Pinpoint the cell where the given text exists, returning its (x, y) midpoint coordinate. 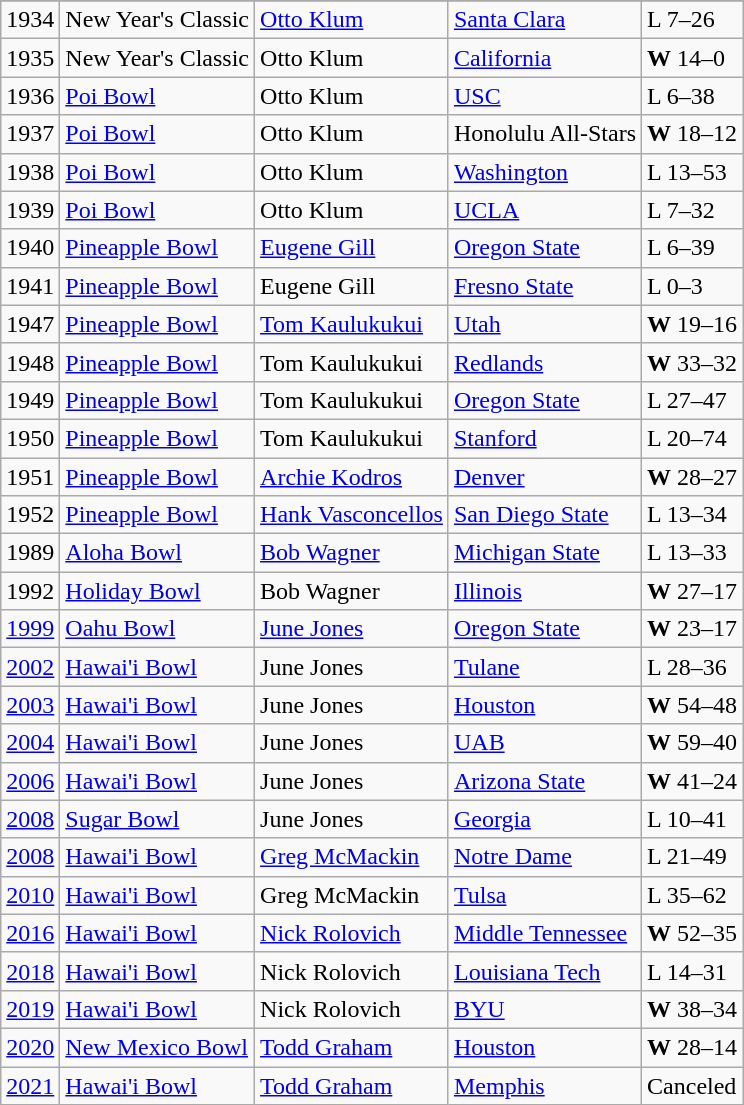
W 28–14 (692, 1047)
W 18–12 (692, 134)
Louisiana Tech (544, 971)
Redlands (544, 362)
Fresno State (544, 286)
1935 (30, 58)
2020 (30, 1047)
1938 (30, 172)
San Diego State (544, 515)
2003 (30, 705)
Middle Tennessee (544, 933)
1992 (30, 591)
UAB (544, 743)
Hank Vasconcellos (352, 515)
Denver (544, 477)
W 41–24 (692, 781)
1952 (30, 515)
1989 (30, 553)
1934 (30, 20)
Tulsa (544, 895)
Arizona State (544, 781)
Tulane (544, 667)
Utah (544, 324)
Washington (544, 172)
W 52–35 (692, 933)
2018 (30, 971)
L 13–34 (692, 515)
Santa Clara (544, 20)
W 23–17 (692, 629)
USC (544, 96)
L 7–32 (692, 210)
W 28–27 (692, 477)
L 6–39 (692, 248)
L 7–26 (692, 20)
New Mexico Bowl (158, 1047)
1947 (30, 324)
BYU (544, 1009)
L 13–33 (692, 553)
2002 (30, 667)
2016 (30, 933)
L 6–38 (692, 96)
L 21–49 (692, 857)
Oahu Bowl (158, 629)
1948 (30, 362)
Illinois (544, 591)
W 27–17 (692, 591)
W 33–32 (692, 362)
L 0–3 (692, 286)
L 10–41 (692, 819)
L 14–31 (692, 971)
W 54–48 (692, 705)
L 13–53 (692, 172)
L 28–36 (692, 667)
W 38–34 (692, 1009)
California (544, 58)
Aloha Bowl (158, 553)
1937 (30, 134)
W 59–40 (692, 743)
UCLA (544, 210)
Archie Kodros (352, 477)
1951 (30, 477)
W 14–0 (692, 58)
1941 (30, 286)
1940 (30, 248)
2010 (30, 895)
Stanford (544, 438)
L 27–47 (692, 400)
Sugar Bowl (158, 819)
1949 (30, 400)
L 20–74 (692, 438)
Georgia (544, 819)
Honolulu All-Stars (544, 134)
W 19–16 (692, 324)
Canceled (692, 1085)
2006 (30, 781)
2019 (30, 1009)
2004 (30, 743)
Michigan State (544, 553)
Notre Dame (544, 857)
Holiday Bowl (158, 591)
1939 (30, 210)
1936 (30, 96)
Memphis (544, 1085)
L 35–62 (692, 895)
1999 (30, 629)
2021 (30, 1085)
1950 (30, 438)
